For the text-containing cell, return its midpoint in (X, Y) coordinate format. 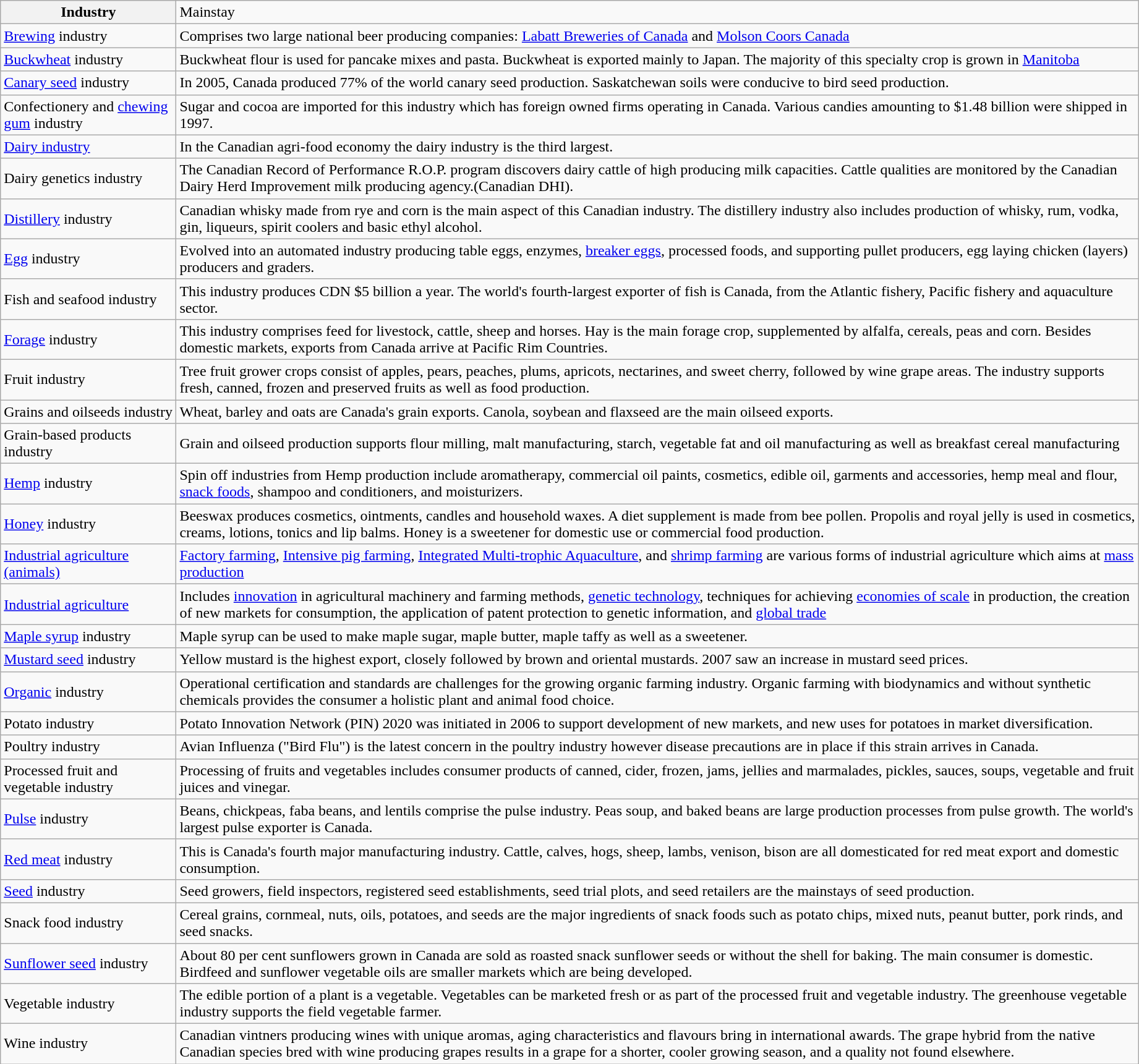
Industrial agriculture (88, 605)
Buckwheat industry (88, 59)
Sunflower seed industry (88, 963)
Fish and seafood industry (88, 299)
Maple syrup can be used to make maple sugar, maple butter, maple taffy as well as a sweetener. (657, 636)
Buckwheat flour is used for pancake mixes and pasta. Buckwheat is exported mainly to Japan. The majority of this specialty crop is grown in Manitoba (657, 59)
Canary seed industry (88, 83)
Confectionery and chewing gum industry (88, 115)
Dairy industry (88, 147)
Dairy genetics industry (88, 178)
Grains and oilseeds industry (88, 411)
Wheat, barley and oats are Canada's grain exports. Canola, soybean and flaxseed are the main oilseed exports. (657, 411)
Wine industry (88, 1044)
Mustard seed industry (88, 660)
In 2005, Canada produced 77% of the world canary seed production. Saskatchewan soils were conducive to bird seed production. (657, 83)
Industry (88, 12)
Fruit industry (88, 380)
Vegetable industry (88, 1004)
Comprises two large national beer producing companies: Labatt Breweries of Canada and Molson Coors Canada (657, 36)
Distillery industry (88, 219)
Organic industry (88, 691)
Industrial agriculture (animals) (88, 564)
Seed industry (88, 891)
Poultry industry (88, 747)
Hemp industry (88, 483)
Brewing industry (88, 36)
Pulse industry (88, 819)
Maple syrup industry (88, 636)
In the Canadian agri-food economy the dairy industry is the third largest. (657, 147)
Mainstay (657, 12)
Seed growers, field inspectors, registered seed establishments, seed trial plots, and seed retailers are the mainstays of seed production. (657, 891)
Honey industry (88, 524)
Processed fruit and vegetable industry (88, 779)
Egg industry (88, 258)
Forage industry (88, 339)
Potato industry (88, 723)
Snack food industry (88, 922)
Grain-based products industry (88, 444)
Avian Influenza ("Bird Flu") is the latest concern in the poultry industry however disease precautions are in place if this strain arrives in Canada. (657, 747)
Red meat industry (88, 859)
Yellow mustard is the highest export, closely followed by brown and oriental mustards. 2007 saw an increase in mustard seed prices. (657, 660)
